Output the [X, Y] coordinate of the center of the cell containing the given text.  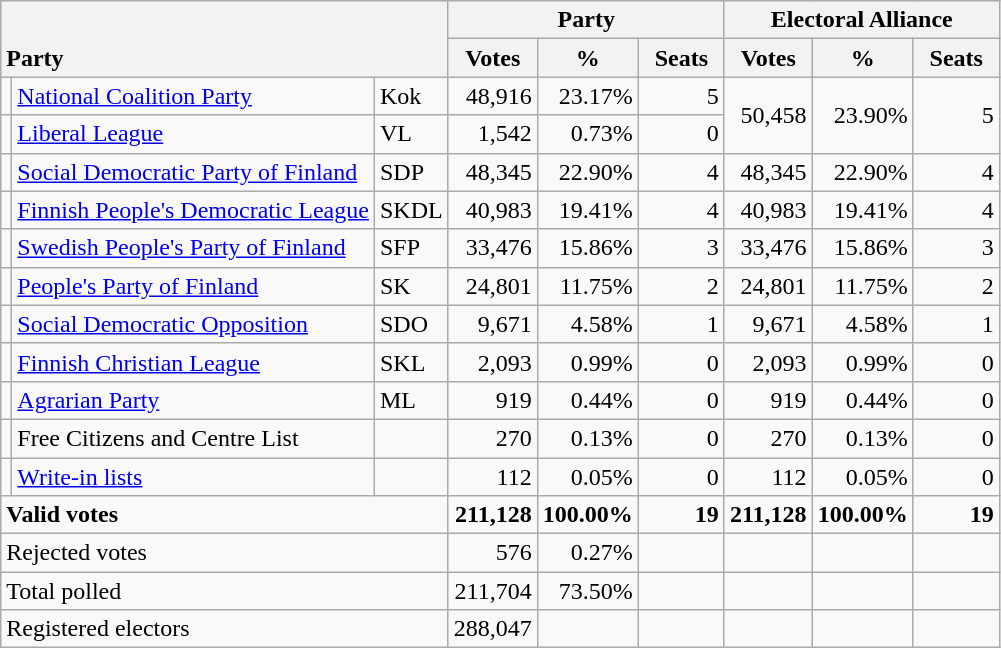
VL [411, 134]
73.50% [588, 591]
SDP [411, 172]
SFP [411, 248]
SK [411, 286]
Kok [411, 96]
Liberal League [194, 134]
Electoral Alliance [862, 20]
ML [411, 400]
Social Democratic Party of Finland [194, 172]
23.17% [588, 96]
0.27% [588, 553]
People's Party of Finland [194, 286]
Social Democratic Opposition [194, 324]
23.90% [862, 115]
Valid votes [224, 515]
Finnish Christian League [194, 362]
0.73% [588, 134]
Free Citizens and Centre List [194, 438]
Registered electors [224, 629]
1,542 [492, 134]
48,916 [492, 96]
288,047 [492, 629]
Swedish People's Party of Finland [194, 248]
SDO [411, 324]
576 [492, 553]
Finnish People's Democratic League [194, 210]
Write-in lists [194, 477]
National Coalition Party [194, 96]
Rejected votes [224, 553]
SKDL [411, 210]
SKL [411, 362]
Agrarian Party [194, 400]
50,458 [768, 115]
211,704 [492, 591]
Total polled [224, 591]
